From the cell containing the given text, extract its center point as [x, y] coordinate. 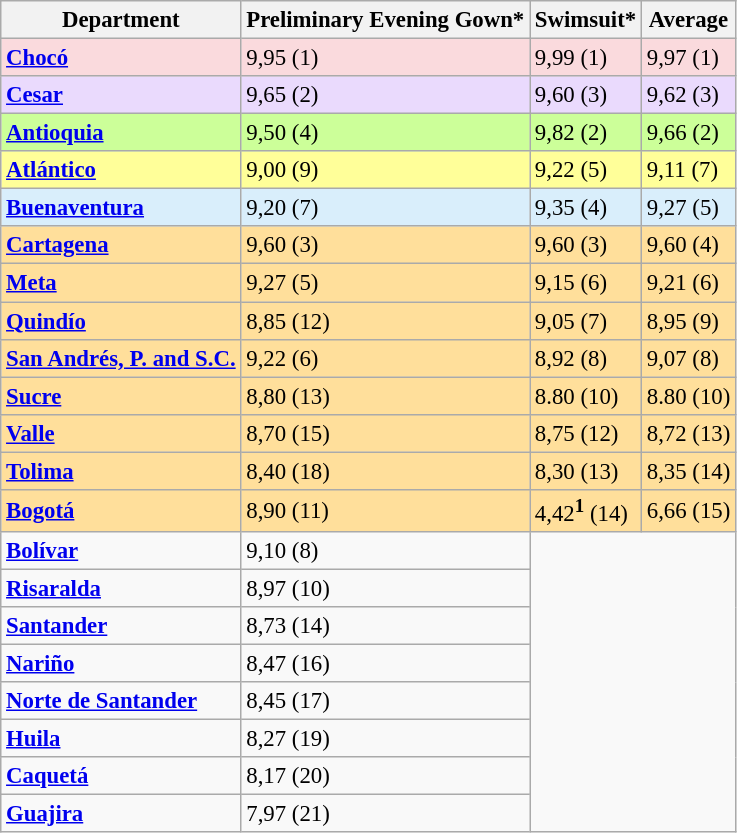
8,47 (16) [386, 664]
9,50 (4) [386, 133]
9,05 (7) [586, 321]
8,73 (14) [386, 626]
9,15 (6) [586, 283]
8,72 (13) [688, 433]
8,92 (8) [586, 358]
Sucre [121, 396]
Huila [121, 739]
9,95 (1) [386, 58]
8,90 (11) [386, 511]
Valle [121, 433]
9,00 (9) [386, 170]
9,35 (4) [586, 208]
Tolima [121, 471]
9,82 (2) [586, 133]
Cesar [121, 95]
8,45 (17) [386, 701]
Preliminary Evening Gown* [386, 20]
Guajira [121, 814]
8,70 (15) [386, 433]
Cartagena [121, 245]
Bolívar [121, 551]
9,60 (4) [688, 245]
Norte de Santander [121, 701]
9,20 (7) [386, 208]
7,97 (21) [386, 814]
Risaralda [121, 588]
9,97 (1) [688, 58]
Meta [121, 283]
Average [688, 20]
Buenaventura [121, 208]
9,22 (6) [386, 358]
8,95 (9) [688, 321]
4,421 (14) [586, 511]
9,99 (1) [586, 58]
Antioquia [121, 133]
8,30 (13) [586, 471]
Atlántico [121, 170]
Swimsuit* [586, 20]
Quindío [121, 321]
Department [121, 20]
Nariño [121, 664]
8,27 (19) [386, 739]
9,66 (2) [688, 133]
9,65 (2) [386, 95]
8,97 (10) [386, 588]
Bogotá [121, 511]
9,07 (8) [688, 358]
9,10 (8) [386, 551]
Caquetá [121, 776]
8,17 (20) [386, 776]
8,85 (12) [386, 321]
San Andrés, P. and S.C. [121, 358]
9,62 (3) [688, 95]
8,80 (13) [386, 396]
8,40 (18) [386, 471]
8,35 (14) [688, 471]
Santander [121, 626]
9,21 (6) [688, 283]
6,66 (15) [688, 511]
8,75 (12) [586, 433]
9,22 (5) [586, 170]
Chocó [121, 58]
9,11 (7) [688, 170]
